Locate the cell with the specified text and output its [X, Y] center coordinate. 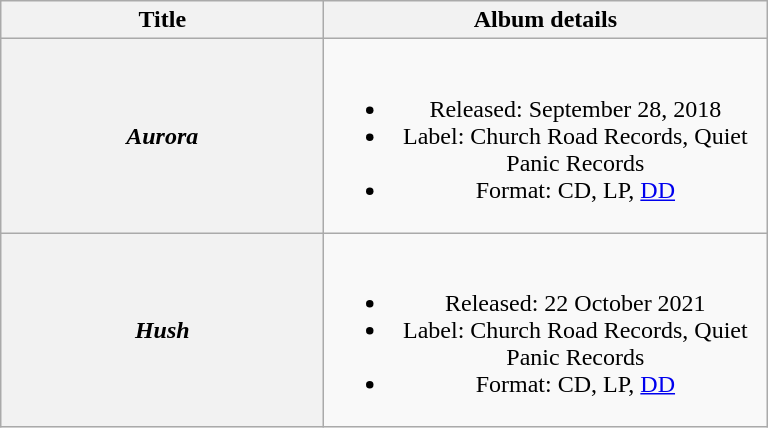
Title [162, 20]
Released: 22 October 2021Label: Church Road Records, Quiet Panic RecordsFormat: CD, LP, DD [546, 330]
Album details [546, 20]
Aurora [162, 136]
Released: September 28, 2018Label: Church Road Records, Quiet Panic RecordsFormat: CD, LP, DD [546, 136]
Hush [162, 330]
